Capture the cell that displays the provided text and extract its [X, Y] central coordinate. 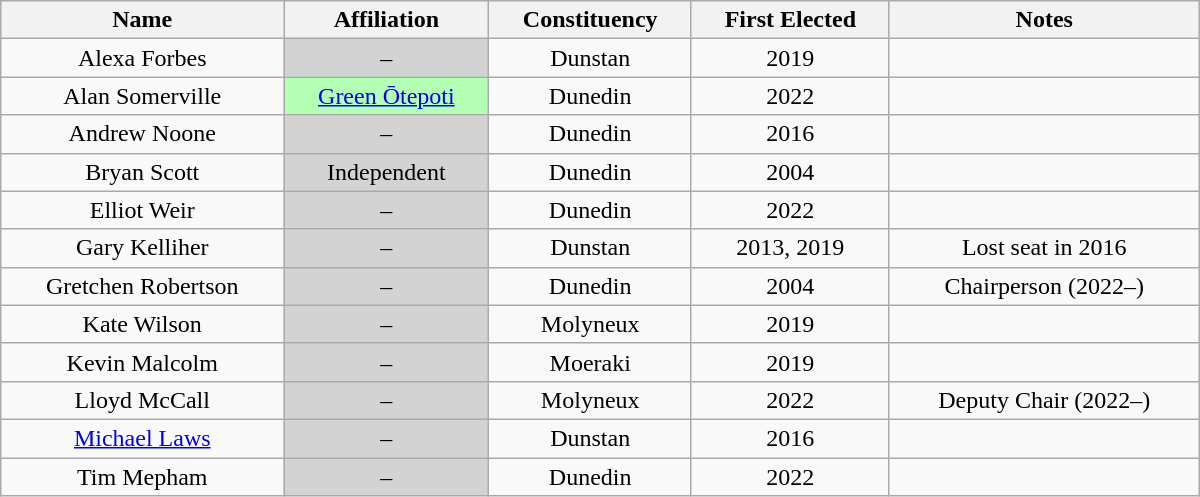
Kate Wilson [142, 324]
Lloyd McCall [142, 400]
Moeraki [590, 362]
Tim Mepham [142, 477]
Affiliation [386, 20]
2013, 2019 [790, 248]
Independent [386, 172]
Gary Kelliher [142, 248]
Andrew Noone [142, 134]
First Elected [790, 20]
Green Ōtepoti [386, 96]
Deputy Chair (2022–) [1044, 400]
Name [142, 20]
Constituency [590, 20]
Alan Somerville [142, 96]
Bryan Scott [142, 172]
Alexa Forbes [142, 58]
Kevin Malcolm [142, 362]
Chairperson (2022–) [1044, 286]
Gretchen Robertson [142, 286]
Michael Laws [142, 438]
Notes [1044, 20]
Lost seat in 2016 [1044, 248]
Elliot Weir [142, 210]
